Scan for the cell matching the given text and deliver its [X, Y] coordinate at center. 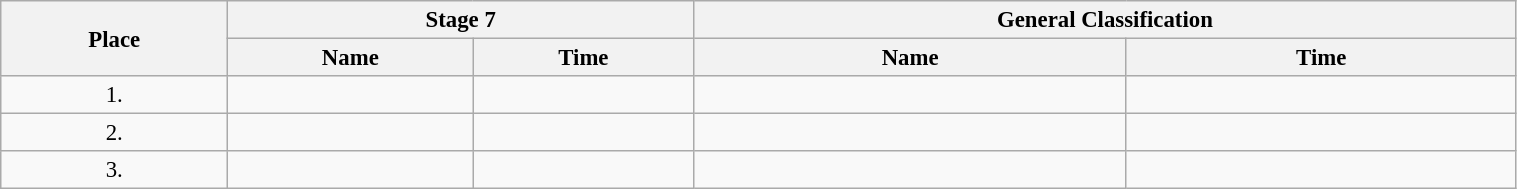
3. [114, 170]
2. [114, 133]
Stage 7 [461, 20]
General Classification [1105, 20]
1. [114, 95]
Place [114, 38]
